Determine the (x, y) coordinate at the center of the cell enclosing the given text.  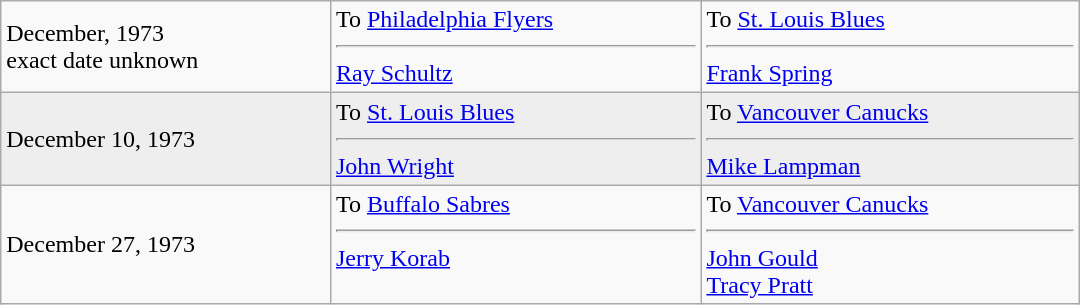
To Philadelphia FlyersRay Schultz (515, 47)
To St. Louis BluesFrank Spring (890, 47)
December 10, 1973 (166, 139)
To Buffalo SabresJerry Korab (515, 244)
December 27, 1973 (166, 244)
December, 1973exact date unknown (166, 47)
To Vancouver CanucksMike Lampman (890, 139)
To Vancouver CanucksJohn GouldTracy Pratt (890, 244)
To St. Louis BluesJohn Wright (515, 139)
